Return (X, Y) of the center of cell containing provided text 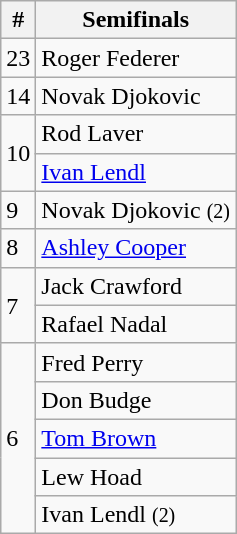
Lew Hoad (136, 477)
Don Budge (136, 400)
Rod Laver (136, 134)
23 (18, 58)
Jack Crawford (136, 286)
Novak Djokovic (2) (136, 210)
Tom Brown (136, 438)
Ashley Cooper (136, 248)
6 (18, 438)
Rafael Nadal (136, 324)
Ivan Lendl (136, 172)
Semifinals (136, 20)
8 (18, 248)
14 (18, 96)
7 (18, 305)
Novak Djokovic (136, 96)
Ivan Lendl (2) (136, 515)
Fred Perry (136, 362)
10 (18, 153)
# (18, 20)
9 (18, 210)
Roger Federer (136, 58)
